Determine the [X, Y] coordinate at the center of the cell enclosing the given text.  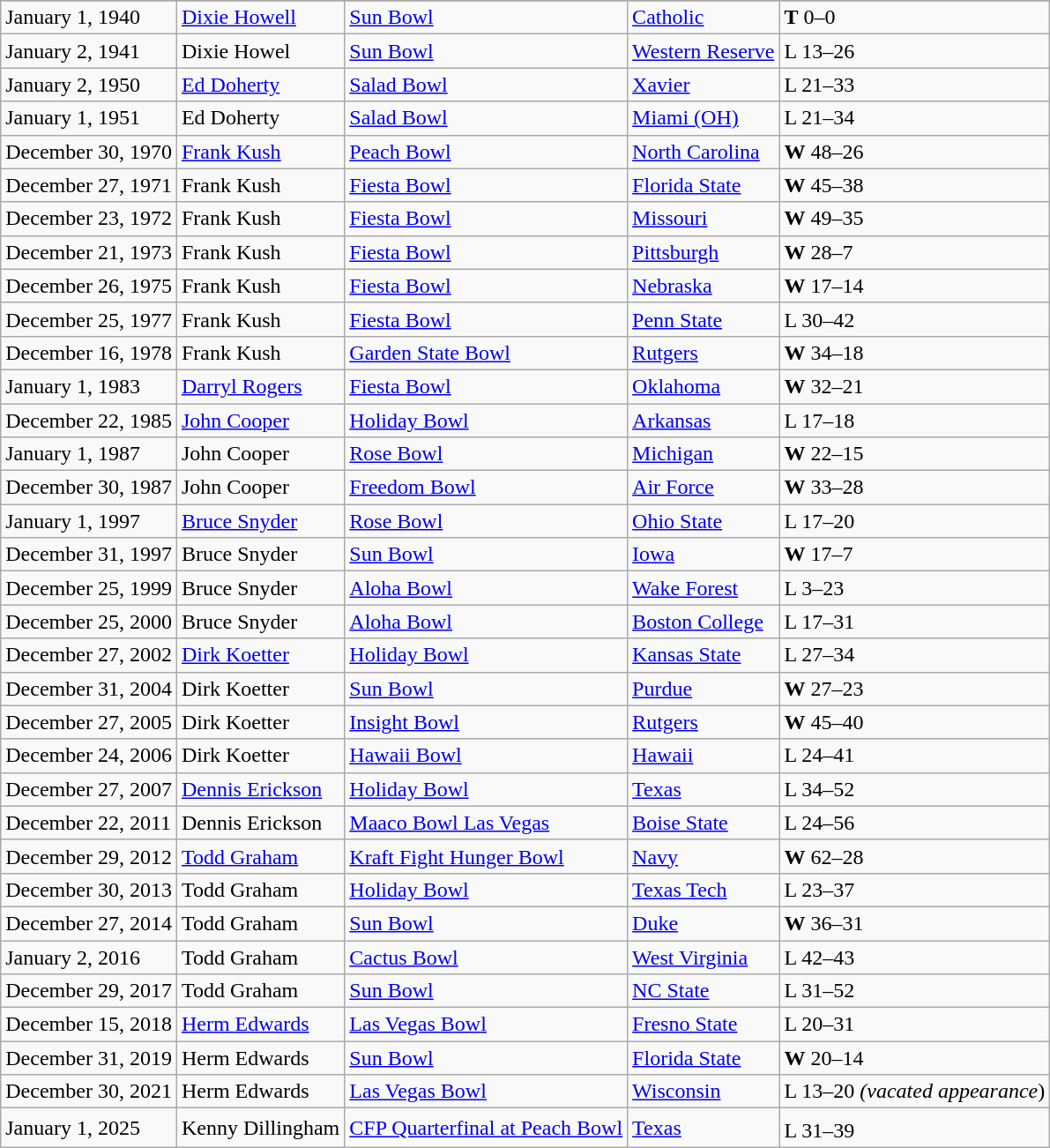
W 17–7 [915, 555]
W 34–18 [915, 353]
Cactus Bowl [487, 957]
December 16, 1978 [89, 353]
W 45–38 [915, 185]
Insight Bowl [487, 722]
Michigan [704, 454]
December 22, 2011 [89, 823]
Western Reserve [704, 51]
Missouri [704, 219]
December 22, 1985 [89, 421]
Texas Tech [704, 890]
L 17–31 [915, 622]
Catholic [704, 18]
Kraft Fight Hunger Bowl [487, 856]
January 2, 1950 [89, 85]
Arkansas [704, 421]
Maaco Bowl Las Vegas [487, 823]
December 25, 2000 [89, 622]
L 42–43 [915, 957]
December 25, 1999 [89, 588]
Wake Forest [704, 588]
L 17–20 [915, 521]
Kansas State [704, 655]
December 21, 1973 [89, 252]
Pittsburgh [704, 252]
L 23–37 [915, 890]
January 2, 1941 [89, 51]
December 25, 1977 [89, 319]
W 28–7 [915, 252]
December 15, 2018 [89, 1025]
Wisconsin [704, 1092]
L 20–31 [915, 1025]
NC State [704, 991]
L 31–39 [915, 1129]
W 32–21 [915, 386]
Duke [704, 923]
L 13–20 (vacated appearance) [915, 1092]
W 36–31 [915, 923]
Nebraska [704, 286]
L 3–23 [915, 588]
W 20–14 [915, 1058]
December 29, 2017 [89, 991]
Dixie Howell [260, 18]
Ohio State [704, 521]
Hawaii [704, 756]
December 27, 2007 [89, 789]
Iowa [704, 555]
January 1, 2025 [89, 1129]
W 33–28 [915, 488]
L 17–18 [915, 421]
January 1, 1951 [89, 118]
December 27, 2002 [89, 655]
L 30–42 [915, 319]
L 24–56 [915, 823]
W 45–40 [915, 722]
December 30, 2021 [89, 1092]
Navy [704, 856]
L 31–52 [915, 991]
January 1, 1997 [89, 521]
L 21–33 [915, 85]
W 22–15 [915, 454]
Boston College [704, 622]
Penn State [704, 319]
L 34–52 [915, 789]
Hawaii Bowl [487, 756]
Air Force [704, 488]
W 62–28 [915, 856]
January 1, 1940 [89, 18]
W 49–35 [915, 219]
December 31, 2019 [89, 1058]
December 26, 1975 [89, 286]
Boise State [704, 823]
L 24–41 [915, 756]
West Virginia [704, 957]
December 29, 2012 [89, 856]
L 27–34 [915, 655]
Fresno State [704, 1025]
Freedom Bowl [487, 488]
Miami (OH) [704, 118]
W 27–23 [915, 689]
W 48–26 [915, 152]
CFP Quarterfinal at Peach Bowl [487, 1129]
Purdue [704, 689]
December 30, 1970 [89, 152]
December 27, 1971 [89, 185]
Dixie Howel [260, 51]
December 31, 1997 [89, 555]
January 2, 2016 [89, 957]
Garden State Bowl [487, 353]
December 27, 2005 [89, 722]
Xavier [704, 85]
January 1, 1983 [89, 386]
L 13–26 [915, 51]
T 0–0 [915, 18]
Kenny Dillingham [260, 1129]
December 23, 1972 [89, 219]
North Carolina [704, 152]
Peach Bowl [487, 152]
January 1, 1987 [89, 454]
December 27, 2014 [89, 923]
L 21–34 [915, 118]
December 30, 2013 [89, 890]
December 24, 2006 [89, 756]
Darryl Rogers [260, 386]
December 30, 1987 [89, 488]
December 31, 2004 [89, 689]
W 17–14 [915, 286]
Oklahoma [704, 386]
